Determine the (X, Y) coordinate at the center of the cell enclosing the given text.  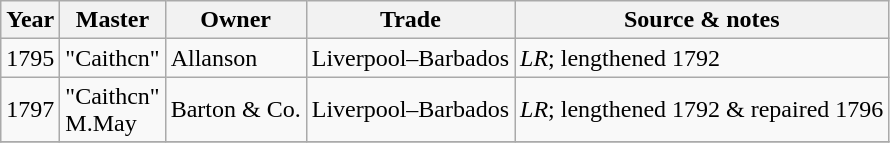
Barton & Co. (236, 110)
Owner (236, 20)
Master (112, 20)
1797 (30, 110)
1795 (30, 58)
LR; lengthened 1792 (702, 58)
"Caithcn"M.May (112, 110)
Trade (410, 20)
Source & notes (702, 20)
LR; lengthened 1792 & repaired 1796 (702, 110)
Year (30, 20)
Allanson (236, 58)
"Caithcn" (112, 58)
